Detect which cell encompasses the target text, then output its [x, y] center coordinate. 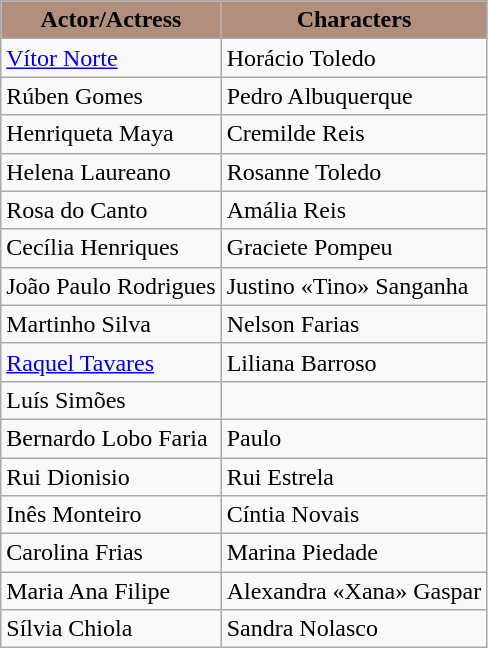
Sílvia Chiola [111, 629]
Luís Simões [111, 400]
Actor/Actress [111, 20]
Amália Reis [354, 210]
Graciete Pompeu [354, 248]
Rui Estrela [354, 477]
Cecília Henriques [111, 248]
Helena Laureano [111, 172]
Characters [354, 20]
Rúben Gomes [111, 96]
Maria Ana Filipe [111, 591]
Henriqueta Maya [111, 134]
Sandra Nolasco [354, 629]
João Paulo Rodrigues [111, 286]
Pedro Albuquerque [354, 96]
Nelson Farias [354, 324]
Bernardo Lobo Faria [111, 438]
Inês Monteiro [111, 515]
Alexandra «Xana» Gaspar [354, 591]
Raquel Tavares [111, 362]
Vítor Norte [111, 58]
Carolina Frias [111, 553]
Cíntia Novais [354, 515]
Rosanne Toledo [354, 172]
Cremilde Reis [354, 134]
Liliana Barroso [354, 362]
Justino «Tino» Sanganha [354, 286]
Rosa do Canto [111, 210]
Martinho Silva [111, 324]
Marina Piedade [354, 553]
Rui Dionisio [111, 477]
Paulo [354, 438]
Horácio Toledo [354, 58]
